Extract the [X, Y] coordinate from the center of the cell holding the provided text.  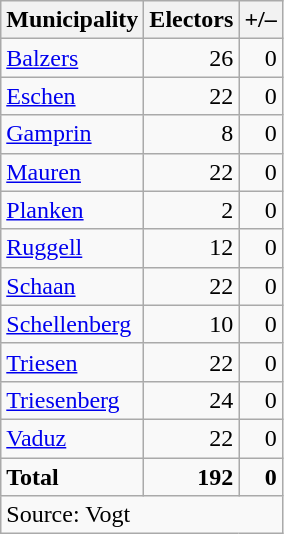
Source: Vogt [142, 515]
8 [192, 134]
Triesenberg [72, 400]
Total [72, 477]
24 [192, 400]
Ruggell [72, 248]
Triesen [72, 362]
Vaduz [72, 438]
Gamprin [72, 134]
Electors [192, 20]
26 [192, 58]
Municipality [72, 20]
Eschen [72, 96]
Planken [72, 210]
192 [192, 477]
12 [192, 248]
Balzers [72, 58]
Mauren [72, 172]
2 [192, 210]
+/– [260, 20]
Schellenberg [72, 324]
Schaan [72, 286]
10 [192, 324]
